Output the [x, y] coordinate of the center of the cell containing the given text.  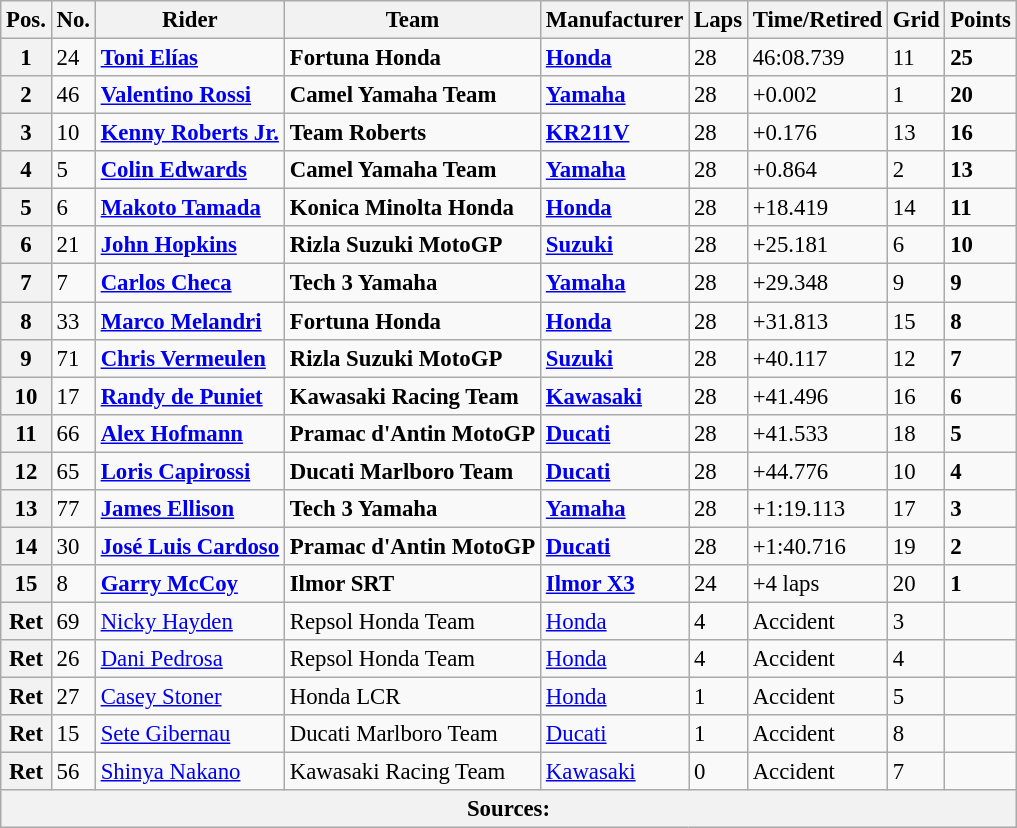
Carlos Checa [190, 283]
+40.117 [817, 358]
+18.419 [817, 208]
Points [980, 20]
Loris Capirossi [190, 471]
José Luis Cardoso [190, 546]
+0.176 [817, 133]
No. [73, 20]
Ilmor X3 [615, 584]
Dani Pedrosa [190, 659]
66 [73, 433]
+1:19.113 [817, 509]
+41.496 [817, 396]
Alex Hofmann [190, 433]
71 [73, 358]
Kenny Roberts Jr. [190, 133]
19 [916, 546]
Randy de Puniet [190, 396]
Time/Retired [817, 20]
Konica Minolta Honda [412, 208]
James Ellison [190, 509]
Sete Gibernau [190, 734]
18 [916, 433]
21 [73, 245]
46 [73, 95]
77 [73, 509]
KR211V [615, 133]
Ilmor SRT [412, 584]
+25.181 [817, 245]
Chris Vermeulen [190, 358]
Sources: [509, 809]
John Hopkins [190, 245]
Team [412, 20]
+0.864 [817, 170]
Toni Elías [190, 58]
Pos. [26, 20]
25 [980, 58]
46:08.739 [817, 58]
Garry McCoy [190, 584]
27 [73, 697]
+31.813 [817, 321]
69 [73, 621]
Shinya Nakano [190, 772]
+44.776 [817, 471]
Team Roberts [412, 133]
Valentino Rossi [190, 95]
56 [73, 772]
+0.002 [817, 95]
30 [73, 546]
0 [718, 772]
65 [73, 471]
+1:40.716 [817, 546]
Laps [718, 20]
26 [73, 659]
+4 laps [817, 584]
Nicky Hayden [190, 621]
+41.533 [817, 433]
Rider [190, 20]
Makoto Tamada [190, 208]
Grid [916, 20]
Marco Melandri [190, 321]
+29.348 [817, 283]
Honda LCR [412, 697]
Casey Stoner [190, 697]
33 [73, 321]
Manufacturer [615, 20]
Colin Edwards [190, 170]
